Locate the cell with the specified text and output its (X, Y) center coordinate. 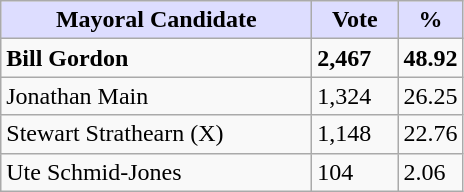
Stewart Strathearn (X) (156, 134)
Jonathan Main (156, 96)
1,324 (355, 96)
Ute Schmid-Jones (156, 172)
Mayoral Candidate (156, 20)
26.25 (430, 96)
2.06 (430, 172)
2,467 (355, 58)
% (430, 20)
104 (355, 172)
48.92 (430, 58)
1,148 (355, 134)
Bill Gordon (156, 58)
Vote (355, 20)
22.76 (430, 134)
